For the text-containing cell, return its midpoint in [x, y] coordinate format. 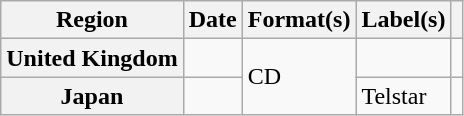
CD [299, 77]
Region [92, 20]
Date [212, 20]
United Kingdom [92, 58]
Label(s) [404, 20]
Japan [92, 96]
Telstar [404, 96]
Format(s) [299, 20]
